Capture the cell that displays the provided text and extract its [X, Y] central coordinate. 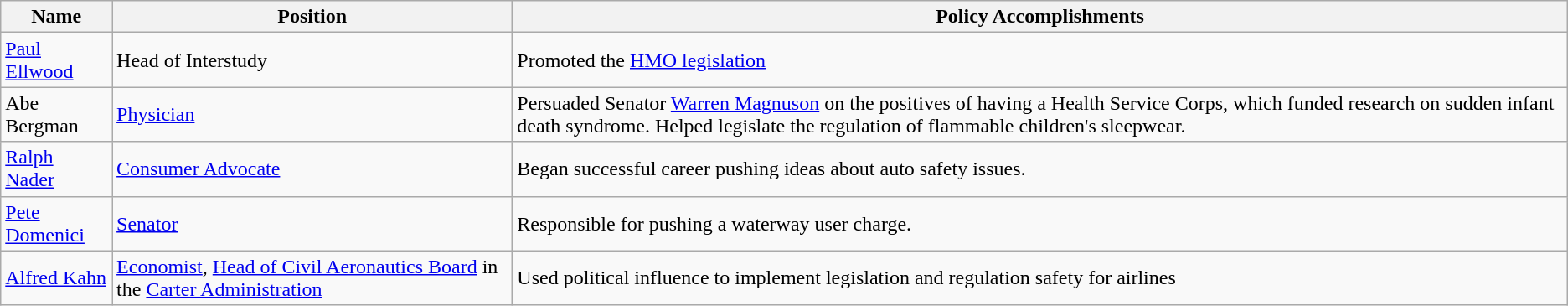
Used political influence to implement legislation and regulation safety for airlines [1040, 278]
Head of Interstudy [312, 60]
Name [57, 17]
Consumer Advocate [312, 169]
Paul Ellwood [57, 60]
Began successful career pushing ideas about auto safety issues. [1040, 169]
Economist, Head of Civil Aeronautics Board in the Carter Administration [312, 278]
Policy Accomplishments [1040, 17]
Promoted the HMO legislation [1040, 60]
Alfred Kahn [57, 278]
Pete Domenici [57, 223]
Abe Bergman [57, 114]
Ralph Nader [57, 169]
Responsible for pushing a waterway user charge. [1040, 223]
Position [312, 17]
Senator [312, 223]
Physician [312, 114]
